Extract the [x, y] coordinate from the center of the cell holding the provided text.  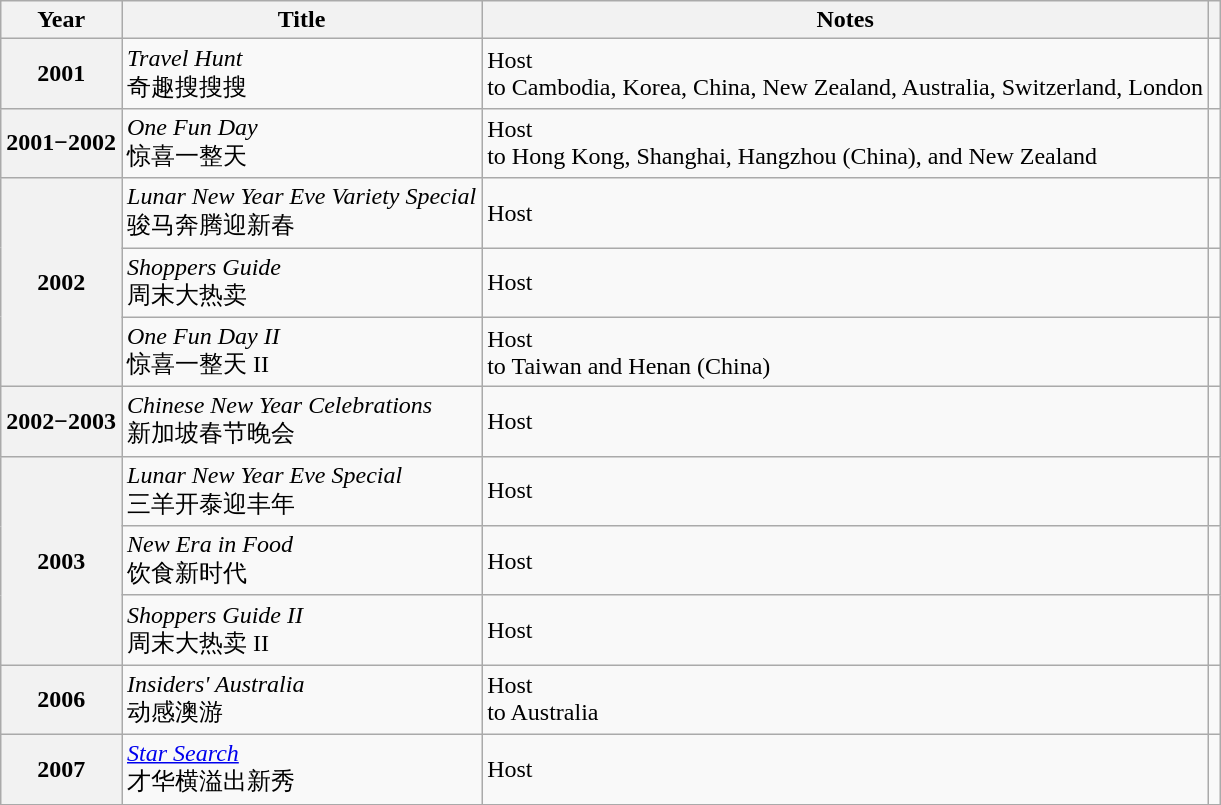
2002−2003 [62, 422]
Title [302, 20]
2003 [62, 560]
Notes [846, 20]
Chinese New Year Celebrations新加坡春节晚会 [302, 422]
Year [62, 20]
2001 [62, 74]
Insiders' Australia动感澳游 [302, 700]
Lunar New Year Eve Variety Special骏马奔腾迎新春 [302, 213]
Travel Hunt奇趣搜搜搜 [302, 74]
Hostto Australia [846, 700]
2006 [62, 700]
Hostto Hong Kong, Shanghai, Hangzhou (China), and New Zealand [846, 143]
One Fun Day II惊喜一整天 II [302, 352]
One Fun Day惊喜一整天 [302, 143]
Star Search才华横溢出新秀 [302, 769]
New Era in Food饮食新时代 [302, 561]
2002 [62, 282]
Shoppers Guide周末大热卖 [302, 283]
Hostto Taiwan and Henan (China) [846, 352]
Shoppers Guide II周末大热卖 II [302, 630]
Lunar New Year Eve Special三羊开泰迎丰年 [302, 491]
2007 [62, 769]
2001−2002 [62, 143]
Hostto Cambodia, Korea, China, New Zealand, Australia, Switzerland, London [846, 74]
